Determine the (x, y) coordinate at the center of the cell enclosing the given text.  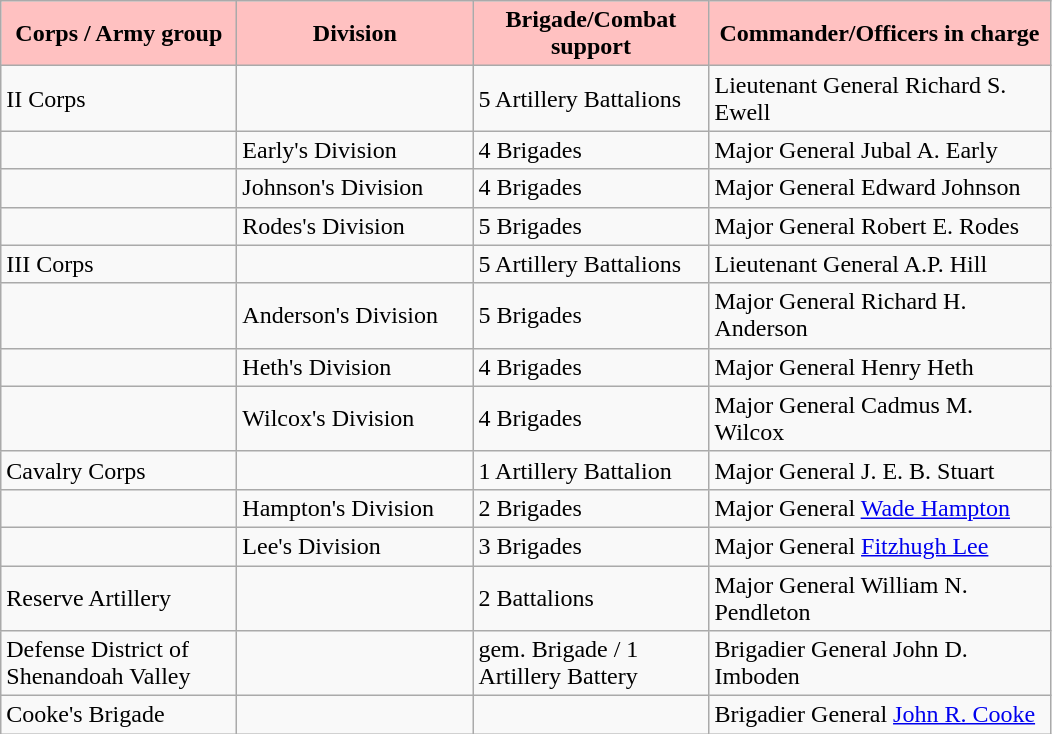
Johnson's Division (355, 188)
Major General Wade Hampton (880, 508)
III Corps (119, 264)
1 Artillery Battalion (591, 470)
3 Brigades (591, 546)
gem. Brigade / 1 Artillery Battery (591, 664)
Lieutenant General Richard S. Ewell (880, 98)
Lee's Division (355, 546)
Major General Robert E. Rodes (880, 226)
Major General Richard H. Anderson (880, 316)
Major General Edward Johnson (880, 188)
Wilcox's Division (355, 418)
Heth's Division (355, 367)
Brigadier General John D. Imboden (880, 664)
Brigade/Combat support (591, 34)
Cooke's Brigade (119, 715)
Early's Division (355, 150)
Major General Cadmus M. Wilcox (880, 418)
Major General Fitzhugh Lee (880, 546)
Corps / Army group (119, 34)
Commander/Officers in charge (880, 34)
Lieutenant General A.P. Hill (880, 264)
2 Brigades (591, 508)
Defense District of Shenandoah Valley (119, 664)
Major General J. E. B. Stuart (880, 470)
Hampton's Division (355, 508)
Division (355, 34)
Reserve Artillery (119, 598)
Major General Jubal A. Early (880, 150)
Brigadier General John R. Cooke (880, 715)
2 Battalions (591, 598)
Anderson's Division (355, 316)
Major General William N. Pendleton (880, 598)
Rodes's Division (355, 226)
Major General Henry Heth (880, 367)
Cavalry Corps (119, 470)
II Corps (119, 98)
